Detect which cell encompasses the target text, then output its [x, y] center coordinate. 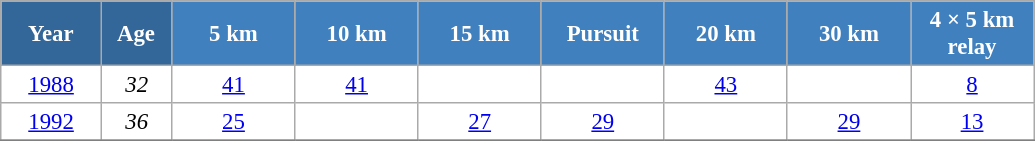
Year [52, 34]
4 × 5 km relay [972, 34]
32 [136, 85]
43 [726, 85]
36 [136, 122]
1988 [52, 85]
5 km [234, 34]
25 [234, 122]
27 [480, 122]
15 km [480, 34]
10 km [356, 34]
20 km [726, 34]
8 [972, 85]
Age [136, 34]
13 [972, 122]
1992 [52, 122]
Pursuit [602, 34]
30 km [848, 34]
